Extract the (x, y) coordinate from the center of the cell holding the provided text.  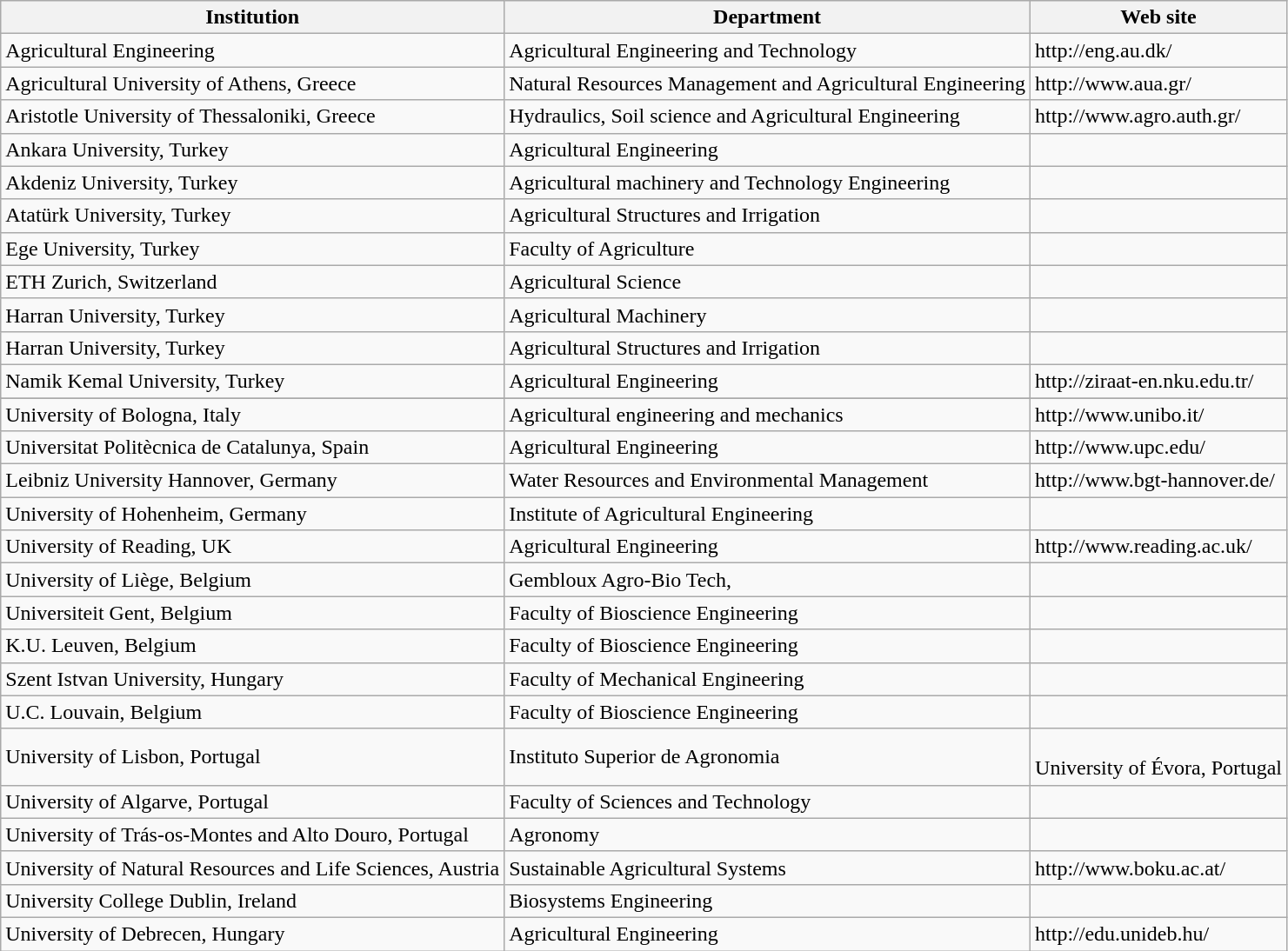
Web site (1158, 17)
University of Debrecen, Hungary (252, 934)
Instituto Superior de Agronomia (767, 756)
Namik Kemal University, Turkey (252, 381)
Ege University, Turkey (252, 249)
Faculty of Mechanical Engineering (767, 679)
University of Bologna, Italy (252, 415)
http://www.boku.ac.at/ (1158, 868)
University of Lisbon, Portugal (252, 756)
University of Liège, Belgium (252, 580)
Gembloux Agro-Bio Tech, (767, 580)
Natural Resources Management and Agricultural Engineering (767, 83)
University College Dublin, Ireland (252, 901)
http://www.upc.edu/ (1158, 448)
http://www.bgt-hannover.de/ (1158, 481)
Aristotle University of Thessaloniki, Greece (252, 116)
University of Évora, Portugal (1158, 756)
Atatürk University, Turkey (252, 216)
University of Algarve, Portugal (252, 801)
http://ziraat-en.nku.edu.tr/ (1158, 381)
Universitat Politècnica de Catalunya, Spain (252, 448)
Leibniz University Hannover, Germany (252, 481)
Faculty of Sciences and Technology (767, 801)
http://www.reading.ac.uk/ (1158, 547)
http://www.agro.auth.gr/ (1158, 116)
Universiteit Gent, Belgium (252, 613)
Agricultural University of Athens, Greece (252, 83)
Agronomy (767, 835)
University of Reading, UK (252, 547)
Agricultural engineering and mechanics (767, 415)
Department (767, 17)
Agricultural Machinery (767, 315)
U.C. Louvain, Belgium (252, 712)
Hydraulics, Soil science and Agricultural Engineering (767, 116)
Institute of Agricultural Engineering (767, 514)
Water Resources and Environmental Management (767, 481)
Szent Istvan University, Hungary (252, 679)
Faculty of Agriculture (767, 249)
University of Hohenheim, Germany (252, 514)
ETH Zurich, Switzerland (252, 282)
Institution (252, 17)
Sustainable Agricultural Systems (767, 868)
K.U. Leuven, Belgium (252, 646)
Ankara University, Turkey (252, 150)
University of Natural Resources and Life Sciences, Austria (252, 868)
Agricultural Engineering and Technology (767, 50)
http://www.aua.gr/ (1158, 83)
http://edu.unideb.hu/ (1158, 934)
Agricultural Science (767, 282)
Biosystems Engineering (767, 901)
University of Trás-os-Montes and Alto Douro, Portugal (252, 835)
Agricultural machinery and Technology Engineering (767, 183)
http://www.unibo.it/ (1158, 415)
Akdeniz University, Turkey (252, 183)
http://eng.au.dk/ (1158, 50)
